For the text-containing cell, return its midpoint in [X, Y] coordinate format. 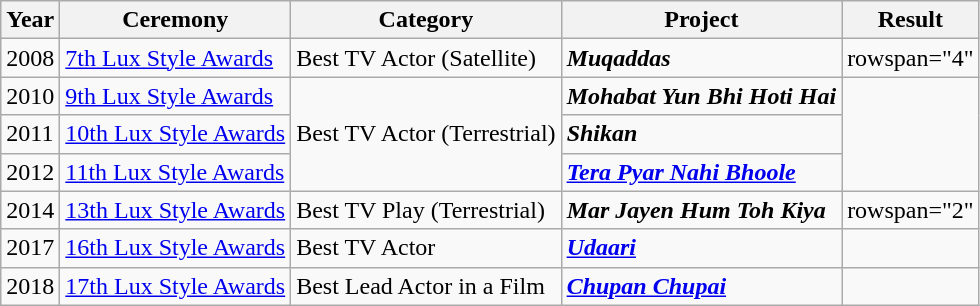
2018 [30, 286]
17th Lux Style Awards [176, 286]
Shikan [701, 134]
Tera Pyar Nahi Bhoole [701, 172]
rowspan="4" [911, 58]
Muqaddas [701, 58]
2010 [30, 96]
2011 [30, 134]
Mar Jayen Hum Toh Kiya [701, 210]
13th Lux Style Awards [176, 210]
7th Lux Style Awards [176, 58]
2014 [30, 210]
Udaari [701, 248]
Category [426, 20]
Best TV Actor (Terrestrial) [426, 134]
Best TV Actor (Satellite) [426, 58]
Result [911, 20]
Ceremony [176, 20]
9th Lux Style Awards [176, 96]
2012 [30, 172]
16th Lux Style Awards [176, 248]
rowspan="2" [911, 210]
11th Lux Style Awards [176, 172]
Best Lead Actor in a Film [426, 286]
Year [30, 20]
Chupan Chupai [701, 286]
Mohabat Yun Bhi Hoti Hai [701, 96]
2017 [30, 248]
Project [701, 20]
10th Lux Style Awards [176, 134]
2008 [30, 58]
Best TV Actor [426, 248]
Best TV Play (Terrestrial) [426, 210]
